Scan for the cell matching the given text and deliver its (X, Y) coordinate at center. 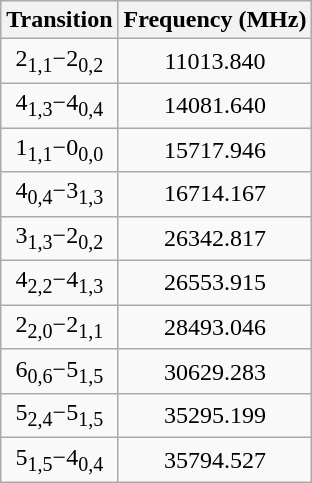
52,4−51,5 (60, 416)
40,4−31,3 (60, 194)
31,3−20,2 (60, 238)
28493.046 (215, 327)
15717.946 (215, 150)
41,3−40,4 (60, 105)
35794.527 (215, 460)
22,0−21,1 (60, 327)
60,6−51,5 (60, 371)
30629.283 (215, 371)
11,1−00,0 (60, 150)
21,1−20,2 (60, 61)
35295.199 (215, 416)
26342.817 (215, 238)
Frequency (MHz) (215, 20)
Transition (60, 20)
16714.167 (215, 194)
26553.915 (215, 283)
42,2−41,3 (60, 283)
14081.640 (215, 105)
51,5−40,4 (60, 460)
11013.840 (215, 61)
